Locate the cell with the specified text and output its (X, Y) center coordinate. 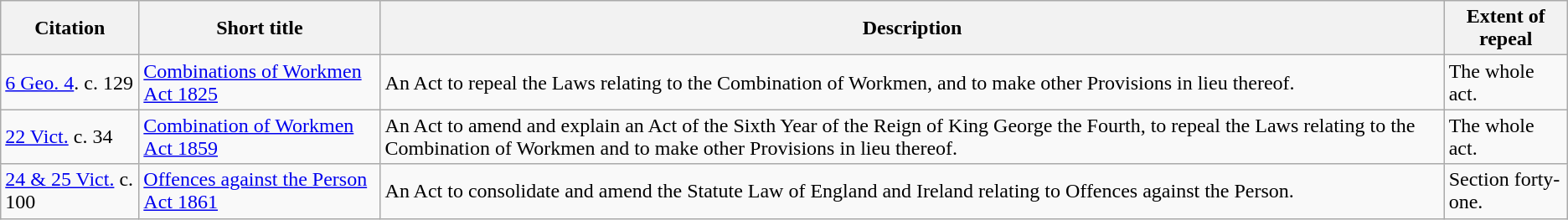
Combination of Workmen Act 1859 (260, 137)
Offences against the Person Act 1861 (260, 191)
Short title (260, 28)
Description (912, 28)
An Act to consolidate and amend the Statute Law of England and Ireland relating to Offences against the Person. (912, 191)
Citation (70, 28)
Extent of repeal (1506, 28)
6 Geo. 4. c. 129 (70, 82)
22 Vict. c. 34 (70, 137)
Combinations of Workmen Act 1825 (260, 82)
24 & 25 Vict. c. 100 (70, 191)
An Act to repeal the Laws relating to the Combination of Workmen, and to make other Provisions in lieu thereof. (912, 82)
Section forty-one. (1506, 191)
